Return (x, y) of the center of cell containing provided text 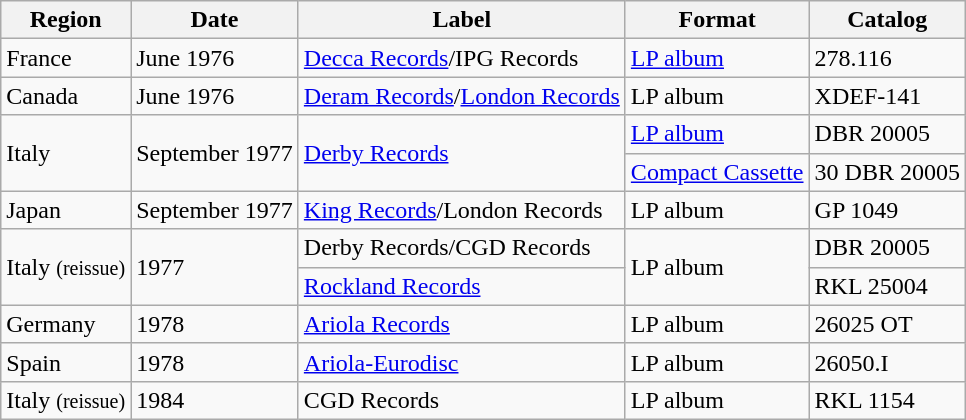
RKL 25004 (887, 286)
Japan (66, 210)
Decca Records/IPG Records (462, 58)
Germany (66, 324)
Region (66, 20)
1984 (215, 400)
Catalog (887, 20)
Rockland Records (462, 286)
Canada (66, 96)
RKL 1154 (887, 400)
King Records/London Records (462, 210)
30 DBR 20005 (887, 172)
278.116 (887, 58)
XDEF-141 (887, 96)
1977 (215, 267)
Derby Records/CGD Records (462, 248)
France (66, 58)
Compact Cassette (717, 172)
Ariola-Eurodisc (462, 362)
Deram Records/London Records (462, 96)
Date (215, 20)
Derby Records (462, 153)
Ariola Records (462, 324)
26050.I (887, 362)
Format (717, 20)
GP 1049 (887, 210)
26025 OT (887, 324)
Label (462, 20)
Spain (66, 362)
CGD Records (462, 400)
Italy (66, 153)
